Extract the [x, y] coordinate from the center of the cell holding the provided text.  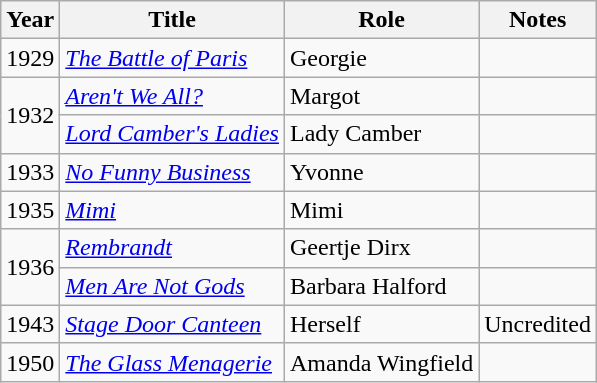
Year [30, 20]
1943 [30, 324]
Uncredited [538, 324]
Herself [381, 324]
1950 [30, 362]
No Funny Business [172, 172]
Barbara Halford [381, 286]
The Battle of Paris [172, 58]
Aren't We All? [172, 96]
Notes [538, 20]
Lord Camber's Ladies [172, 134]
Role [381, 20]
1933 [30, 172]
Lady Camber [381, 134]
Margot [381, 96]
Yvonne [381, 172]
1932 [30, 115]
Georgie [381, 58]
Stage Door Canteen [172, 324]
1936 [30, 267]
Rembrandt [172, 248]
1935 [30, 210]
Title [172, 20]
Men Are Not Gods [172, 286]
Geertje Dirx [381, 248]
Amanda Wingfield [381, 362]
1929 [30, 58]
The Glass Menagerie [172, 362]
